Scan for the cell matching the given text and deliver its (X, Y) coordinate at center. 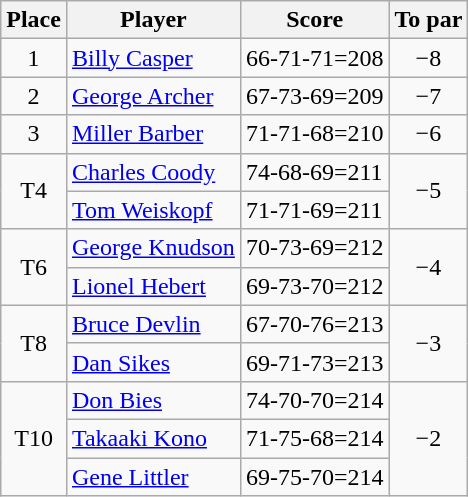
−2 (428, 438)
3 (34, 134)
−7 (428, 96)
−4 (428, 267)
Player (153, 20)
70-73-69=212 (314, 248)
Don Bies (153, 400)
Bruce Devlin (153, 324)
Place (34, 20)
Takaaki Kono (153, 438)
74-70-70=214 (314, 400)
74-68-69=211 (314, 172)
T4 (34, 191)
69-71-73=213 (314, 362)
T10 (34, 438)
Charles Coody (153, 172)
Billy Casper (153, 58)
−6 (428, 134)
Miller Barber (153, 134)
T8 (34, 343)
67-73-69=209 (314, 96)
69-73-70=212 (314, 286)
T6 (34, 267)
Score (314, 20)
−5 (428, 191)
−8 (428, 58)
69-75-70=214 (314, 477)
2 (34, 96)
1 (34, 58)
George Knudson (153, 248)
George Archer (153, 96)
71-71-68=210 (314, 134)
71-75-68=214 (314, 438)
66-71-71=208 (314, 58)
Tom Weiskopf (153, 210)
71-71-69=211 (314, 210)
−3 (428, 343)
Gene Littler (153, 477)
Lionel Hebert (153, 286)
To par (428, 20)
67-70-76=213 (314, 324)
Dan Sikes (153, 362)
